Find where the given text appears and provide that cell's center as [X, Y] coordinate. 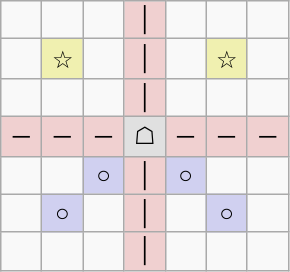
☖ [144, 136]
